From the cell containing the given text, extract its center point as [x, y] coordinate. 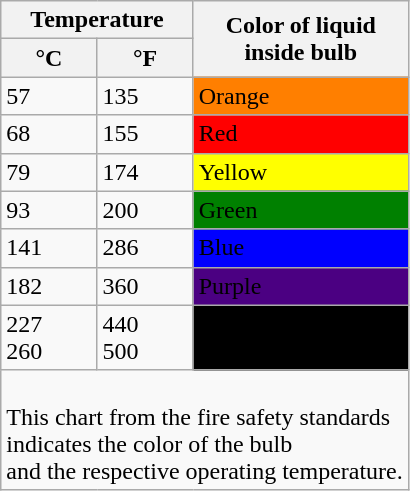
Black [300, 338]
79 [49, 172]
This chart from the fire safety standards indicates the color of the bulb and the respective operating temperature. [205, 430]
Orange [300, 96]
227260 [49, 338]
57 [49, 96]
Purple [300, 286]
°C [49, 58]
360 [145, 286]
141 [49, 248]
182 [49, 286]
68 [49, 134]
200 [145, 210]
Green [300, 210]
155 [145, 134]
Yellow [300, 172]
135 [145, 96]
93 [49, 210]
Red [300, 134]
440 500 [145, 338]
286 [145, 248]
Color of liquidinside bulb [300, 39]
°F [145, 58]
Blue [300, 248]
Temperature [97, 20]
174 [145, 172]
